Return [x, y] of the center of cell containing provided text 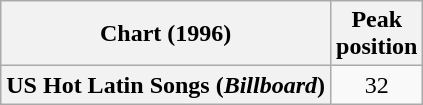
32 [377, 85]
Chart (1996) [166, 34]
US Hot Latin Songs (Billboard) [166, 85]
Peakposition [377, 34]
